Scan for the cell matching the given text and deliver its (x, y) coordinate at center. 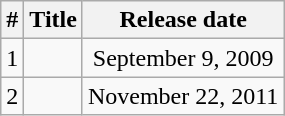
1 (12, 58)
Title (54, 20)
Release date (182, 20)
2 (12, 96)
November 22, 2011 (182, 96)
# (12, 20)
September 9, 2009 (182, 58)
